Identify which cell holds the provided text, then report its [X, Y] central coordinate. 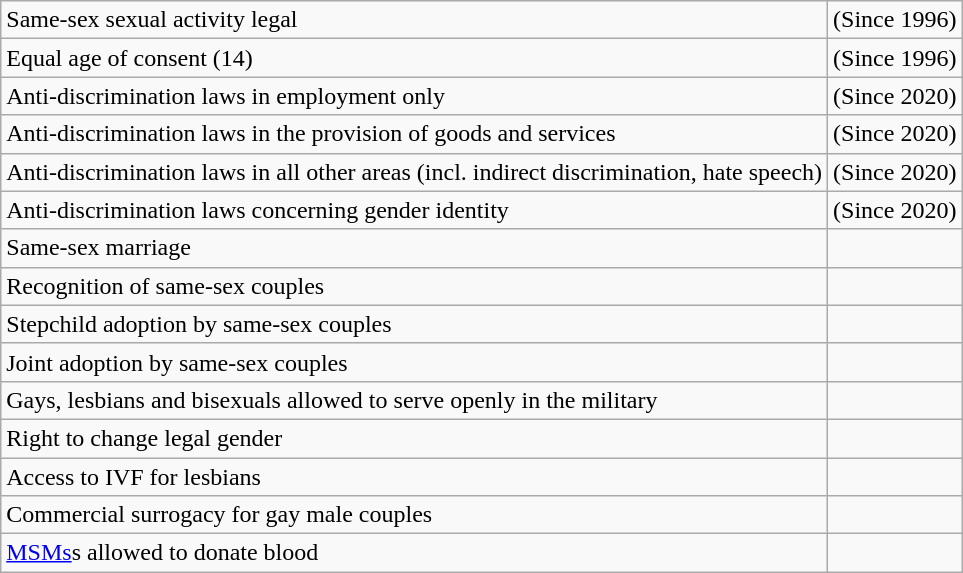
Anti-discrimination laws in employment only [414, 96]
Stepchild adoption by same-sex couples [414, 324]
Commercial surrogacy for gay male couples [414, 515]
Gays, lesbians and bisexuals allowed to serve openly in the military [414, 400]
Anti-discrimination laws in all other areas (incl. indirect discrimination, hate speech) [414, 172]
Access to IVF for lesbians [414, 477]
Joint adoption by same-sex couples [414, 362]
Recognition of same-sex couples [414, 286]
Equal age of consent (14) [414, 58]
Anti-discrimination laws concerning gender identity [414, 210]
Same-sex marriage [414, 248]
Anti-discrimination laws in the provision of goods and services [414, 134]
Same-sex sexual activity legal [414, 20]
MSMss allowed to donate blood [414, 553]
Right to change legal gender [414, 438]
